Search for the cell housing the specified text and yield its (X, Y) center coordinate. 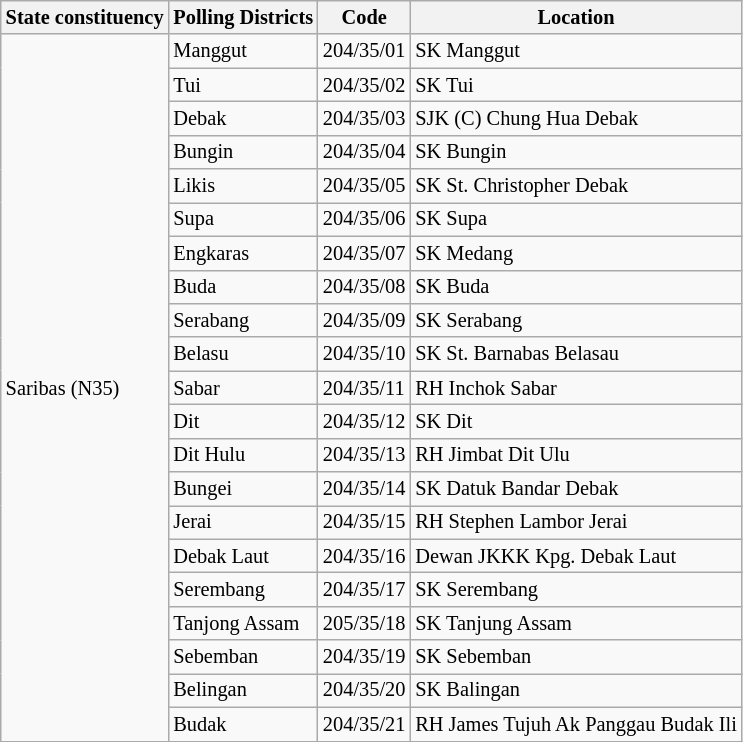
204/35/20 (364, 690)
Tui (243, 85)
Dit (243, 421)
Debak Laut (243, 556)
SK Tanjung Assam (576, 623)
RH James Tujuh Ak Panggau Budak Ili (576, 724)
204/35/16 (364, 556)
Buda (243, 287)
204/35/09 (364, 320)
204/35/03 (364, 118)
Sebemban (243, 657)
Likis (243, 186)
RH Inchok Sabar (576, 388)
204/35/07 (364, 253)
Sabar (243, 388)
SK Buda (576, 287)
Saribas (N35) (85, 388)
Jerai (243, 522)
SK St. Christopher Debak (576, 186)
Bungei (243, 489)
SK Supa (576, 219)
204/35/05 (364, 186)
Engkaras (243, 253)
SK Manggut (576, 51)
Serembang (243, 589)
Budak (243, 724)
SK Sebemban (576, 657)
204/35/13 (364, 455)
204/35/01 (364, 51)
204/35/12 (364, 421)
Dewan JKKK Kpg. Debak Laut (576, 556)
204/35/19 (364, 657)
SK Medang (576, 253)
SJK (C) Chung Hua Debak (576, 118)
205/35/18 (364, 623)
204/35/17 (364, 589)
RH Stephen Lambor Jerai (576, 522)
SK Serembang (576, 589)
Debak (243, 118)
Belasu (243, 354)
SK Serabang (576, 320)
SK Bungin (576, 152)
Dit Hulu (243, 455)
Serabang (243, 320)
SK St. Barnabas Belasau (576, 354)
Supa (243, 219)
204/35/21 (364, 724)
Tanjong Assam (243, 623)
SK Datuk Bandar Debak (576, 489)
204/35/08 (364, 287)
204/35/15 (364, 522)
Belingan (243, 690)
Location (576, 17)
204/35/04 (364, 152)
SK Dit (576, 421)
204/35/14 (364, 489)
204/35/10 (364, 354)
204/35/02 (364, 85)
Polling Districts (243, 17)
204/35/06 (364, 219)
Manggut (243, 51)
State constituency (85, 17)
RH Jimbat Dit Ulu (576, 455)
204/35/11 (364, 388)
SK Tui (576, 85)
Bungin (243, 152)
SK Balingan (576, 690)
Code (364, 17)
